Scan for the cell matching the given text and deliver its [X, Y] coordinate at center. 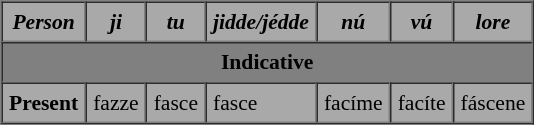
ji [116, 22]
nú [353, 22]
Indicative [268, 62]
tu [176, 22]
Present [44, 102]
fáscene [493, 102]
facíte [422, 102]
vú [422, 22]
fazze [116, 102]
facíme [353, 102]
jidde/jédde [262, 22]
lore [493, 22]
Person [44, 22]
